Determine the (x, y) coordinate at the center of the cell enclosing the given text.  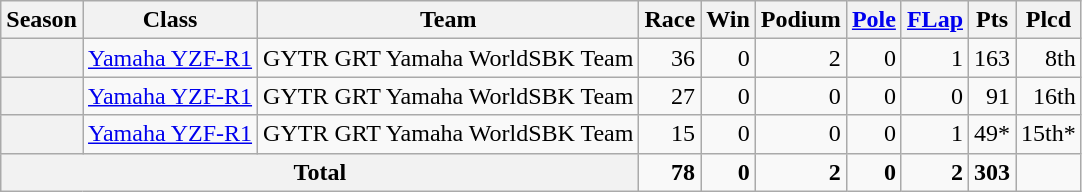
Plcd (1049, 20)
Pts (992, 20)
16th (1049, 96)
15th* (1049, 134)
Podium (800, 20)
Team (448, 20)
303 (992, 172)
78 (670, 172)
8th (1049, 58)
15 (670, 134)
Season (42, 20)
91 (992, 96)
FLap (934, 20)
Pole (874, 20)
49* (992, 134)
Total (320, 172)
163 (992, 58)
36 (670, 58)
Race (670, 20)
Class (170, 20)
Win (728, 20)
27 (670, 96)
